Capture the cell that displays the provided text and extract its (x, y) central coordinate. 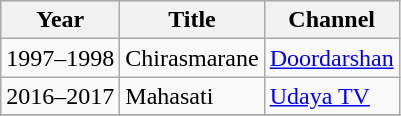
Channel (332, 20)
1997–1998 (60, 58)
Year (60, 20)
Chirasmarane (192, 58)
Mahasati (192, 96)
Udaya TV (332, 96)
Title (192, 20)
Doordarshan (332, 58)
2016–2017 (60, 96)
